Pinpoint the cell where the given text exists, returning its [x, y] midpoint coordinate. 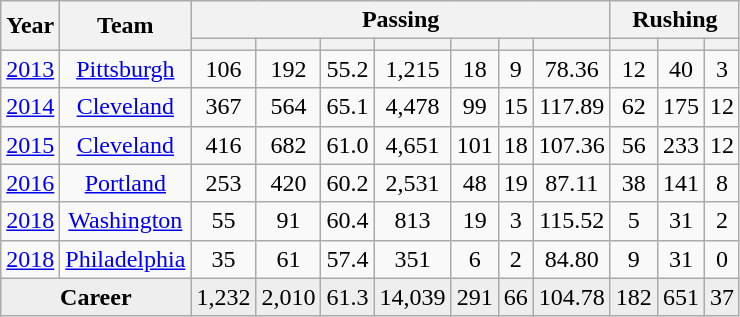
4,478 [412, 107]
15 [516, 107]
682 [288, 145]
84.80 [572, 259]
1,232 [224, 297]
78.36 [572, 69]
87.11 [572, 183]
106 [224, 69]
5 [634, 221]
40 [680, 69]
Pittsburgh [126, 69]
Team [126, 26]
813 [412, 221]
416 [224, 145]
35 [224, 259]
2014 [30, 107]
91 [288, 221]
233 [680, 145]
367 [224, 107]
60.2 [348, 183]
55.2 [348, 69]
Passing [400, 20]
38 [634, 183]
1,215 [412, 69]
141 [680, 183]
Portland [126, 183]
564 [288, 107]
192 [288, 69]
56 [634, 145]
0 [722, 259]
61.0 [348, 145]
8 [722, 183]
104.78 [572, 297]
2,010 [288, 297]
99 [474, 107]
57.4 [348, 259]
Washington [126, 221]
48 [474, 183]
4,651 [412, 145]
420 [288, 183]
253 [224, 183]
Rushing [674, 20]
115.52 [572, 221]
2016 [30, 183]
Year [30, 26]
291 [474, 297]
65.1 [348, 107]
61 [288, 259]
Philadelphia [126, 259]
101 [474, 145]
14,039 [412, 297]
2015 [30, 145]
62 [634, 107]
2013 [30, 69]
37 [722, 297]
6 [474, 259]
117.89 [572, 107]
66 [516, 297]
351 [412, 259]
175 [680, 107]
55 [224, 221]
107.36 [572, 145]
60.4 [348, 221]
Career [96, 297]
61.3 [348, 297]
2,531 [412, 183]
182 [634, 297]
651 [680, 297]
